Extract the (X, Y) coordinate from the center of the cell holding the provided text.  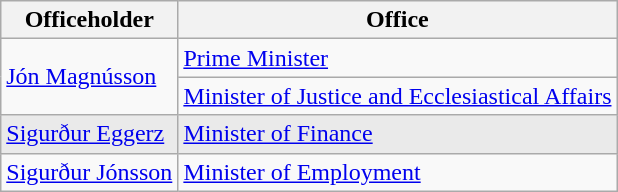
Sigurður Jónsson (90, 172)
Minister of Justice and Ecclesiastical Affairs (398, 96)
Minister of Employment (398, 172)
Sigurður Eggerz (90, 134)
Jón Magnússon (90, 77)
Prime Minister (398, 58)
Minister of Finance (398, 134)
Officeholder (90, 20)
Office (398, 20)
